Identify which cell holds the provided text, then report its (X, Y) central coordinate. 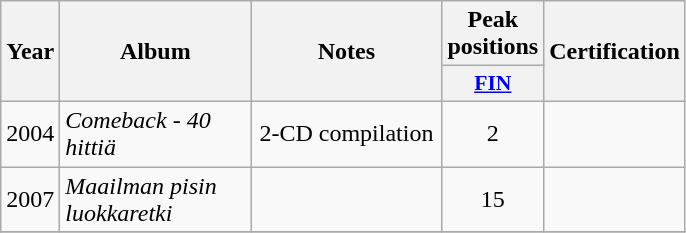
2007 (30, 198)
FIN (493, 84)
Peak positions (493, 34)
Maailman pisin luokkaretki (156, 198)
2-CD compilation (346, 134)
Certification (615, 52)
Year (30, 52)
Album (156, 52)
2 (493, 134)
2004 (30, 134)
Comeback - 40 hittiä (156, 134)
Notes (346, 52)
15 (493, 198)
